Extract the (x, y) coordinate from the center of the cell holding the provided text.  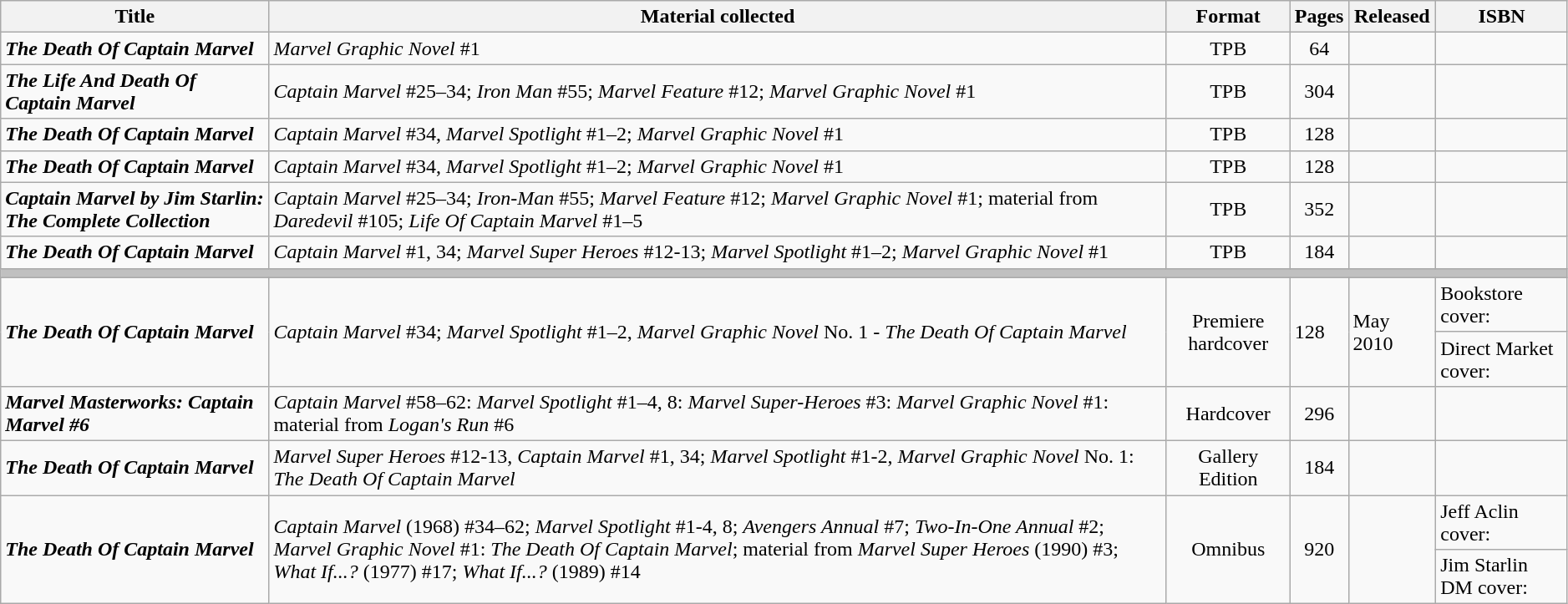
Captain Marvel #34; Marvel Spotlight #1–2, Marvel Graphic Novel No. 1 - The Death Of Captain Marvel (718, 332)
May 2010 (1392, 332)
Captain Marvel #25–34; Iron Man #55; Marvel Feature #12; Marvel Graphic Novel #1 (718, 92)
304 (1319, 92)
The Life And Death Of Captain Marvel (135, 92)
Captain Marvel #58–62: Marvel Spotlight #1–4, 8: Marvel Super-Heroes #3: Marvel Graphic Novel #1: material from Logan's Run #6 (718, 413)
352 (1319, 209)
920 (1319, 549)
Premiere hardcover (1228, 332)
Gallery Edition (1228, 468)
Captain Marvel by Jim Starlin: The Complete Collection (135, 209)
Pages (1319, 17)
Captain Marvel #25–34; Iron-Man #55; Marvel Feature #12; Marvel Graphic Novel #1; material from Daredevil #105; Life Of Captain Marvel #1–5 (718, 209)
Marvel Graphic Novel #1 (718, 48)
64 (1319, 48)
Hardcover (1228, 413)
Captain Marvel #1, 34; Marvel Super Heroes #12-13; Marvel Spotlight #1–2; Marvel Graphic Novel #1 (718, 252)
Jim Starlin DM cover: (1502, 576)
Direct Market cover: (1502, 359)
Marvel Super Heroes #12-13, Captain Marvel #1, 34; Marvel Spotlight #1-2, Marvel Graphic Novel No. 1: The Death Of Captain Marvel (718, 468)
Format (1228, 17)
ISBN (1502, 17)
Bookstore cover: (1502, 304)
Marvel Masterworks: Captain Marvel #6 (135, 413)
Released (1392, 17)
Title (135, 17)
Material collected (718, 17)
296 (1319, 413)
Jeff Aclin cover: (1502, 521)
Omnibus (1228, 549)
